Locate the cell with the specified text and output its [X, Y] center coordinate. 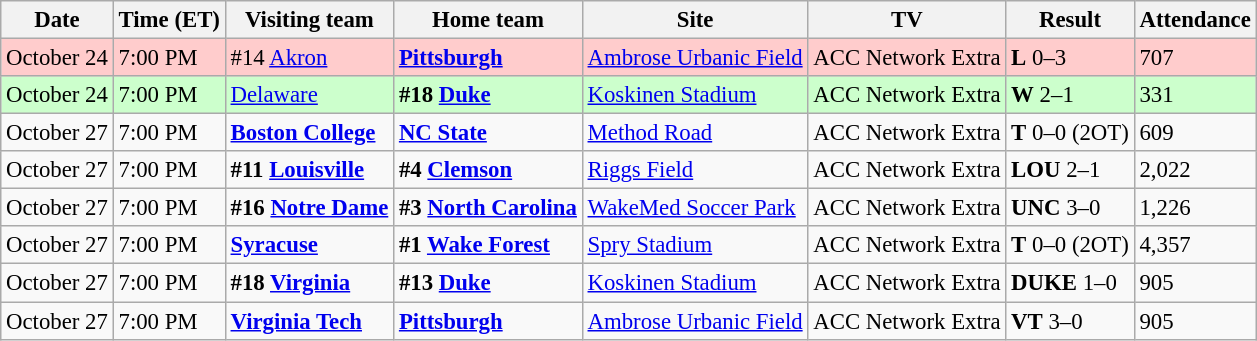
609 [1195, 133]
#11 Louisville [309, 170]
LOU 2–1 [1070, 170]
707 [1195, 58]
#16 Notre Dame [309, 208]
#18 Duke [488, 95]
Date [57, 20]
Attendance [1195, 20]
#1 Wake Forest [488, 245]
Syracuse [309, 245]
#14 Akron [309, 58]
Time (ET) [169, 20]
UNC 3–0 [1070, 208]
NC State [488, 133]
#3 North Carolina [488, 208]
Home team [488, 20]
TV [907, 20]
Result [1070, 20]
#13 Duke [488, 283]
331 [1195, 95]
Virginia Tech [309, 321]
2,022 [1195, 170]
1,226 [1195, 208]
WakeMed Soccer Park [695, 208]
4,357 [1195, 245]
VT 3–0 [1070, 321]
DUKE 1–0 [1070, 283]
L 0–3 [1070, 58]
W 2–1 [1070, 95]
Boston College [309, 133]
Method Road [695, 133]
#18 Virginia [309, 283]
Visiting team [309, 20]
#4 Clemson [488, 170]
Delaware [309, 95]
Spry Stadium [695, 245]
Site [695, 20]
Riggs Field [695, 170]
